Identify which cell holds the provided text, then report its [X, Y] central coordinate. 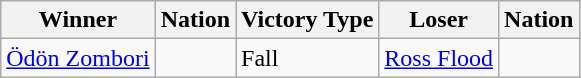
Winner [78, 20]
Ödön Zombori [78, 58]
Loser [439, 20]
Ross Flood [439, 58]
Fall [308, 58]
Victory Type [308, 20]
